Find where the given text appears and provide that cell's center as (x, y) coordinate. 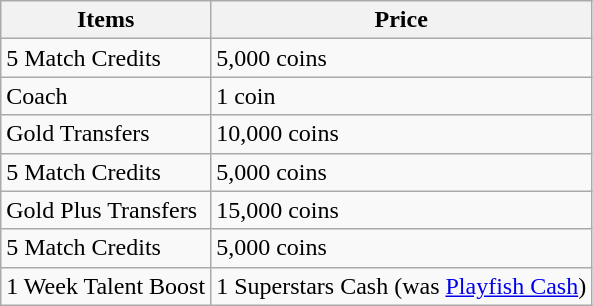
1 Superstars Cash (was Playfish Cash) (402, 286)
Coach (106, 96)
Gold Transfers (106, 134)
Gold Plus Transfers (106, 210)
15,000 coins (402, 210)
Items (106, 20)
Price (402, 20)
1 Week Talent Boost (106, 286)
10,000 coins (402, 134)
1 coin (402, 96)
